Pinpoint the cell where the given text exists, returning its [X, Y] midpoint coordinate. 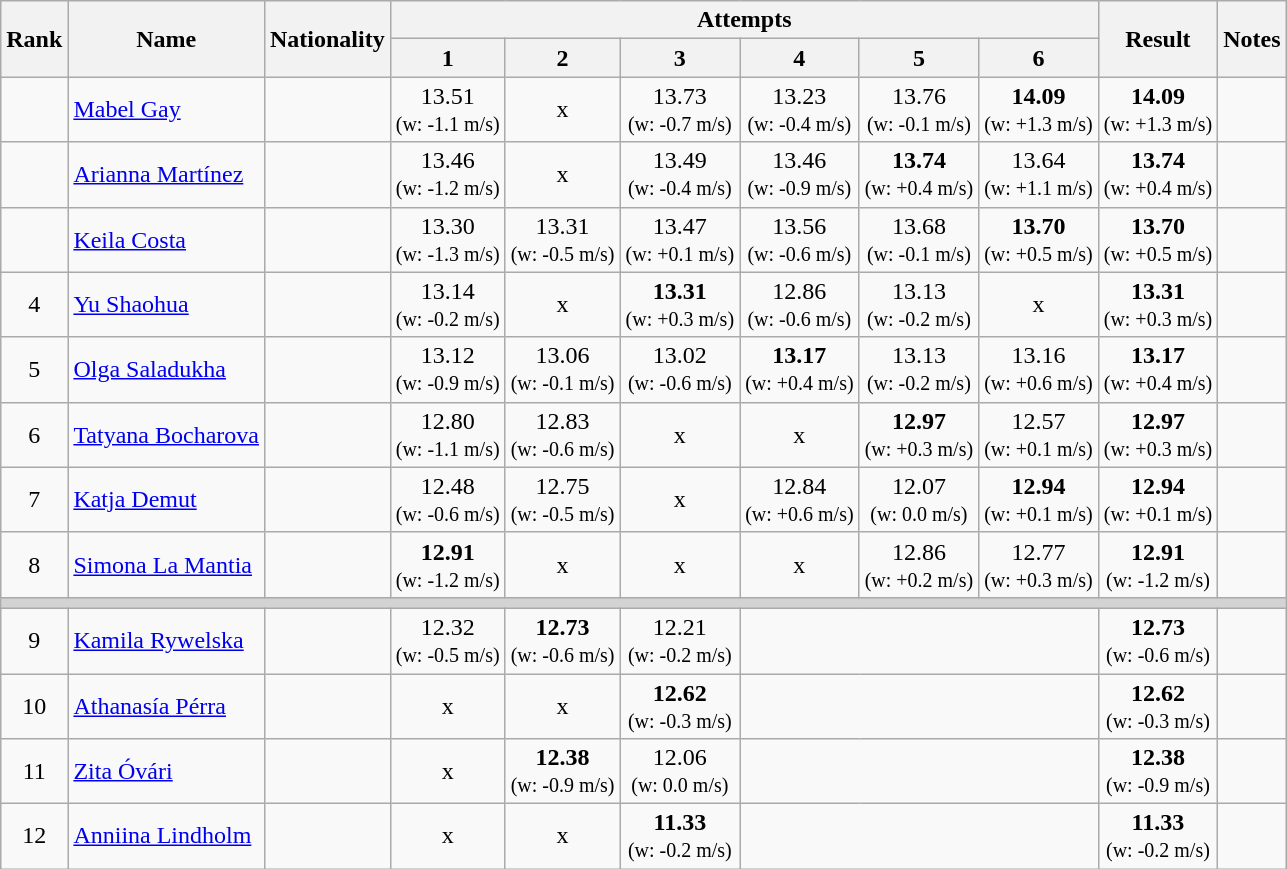
13.70(w: +0.5 m/s) [1039, 240]
13.23(w: -0.4 m/s) [800, 110]
8 [34, 564]
10 [34, 706]
Athanasía Pérra [166, 706]
12.94 (w: +0.1 m/s) [1158, 500]
13.73(w: -0.7 m/s) [680, 110]
13.49(w: -0.4 m/s) [680, 174]
13.31(w: +0.3 m/s) [680, 304]
13.56(w: -0.6 m/s) [800, 240]
13.68(w: -0.1 m/s) [919, 240]
12.80(w: -1.1 m/s) [448, 434]
Anniina Lindholm [166, 836]
13.30(w: -1.3 m/s) [448, 240]
12.48(w: -0.6 m/s) [448, 500]
12.97 (w: +0.3 m/s) [1158, 434]
14.09(w: +1.3 m/s) [1039, 110]
13.76(w: -0.1 m/s) [919, 110]
12.38(w: -0.9 m/s) [562, 772]
13.64(w: +1.1 m/s) [1039, 174]
13.06(w: -0.1 m/s) [562, 370]
3 [680, 58]
Result [1158, 39]
Mabel Gay [166, 110]
Attempts [744, 20]
13.31(w: -0.5 m/s) [562, 240]
12.83(w: -0.6 m/s) [562, 434]
9 [34, 640]
13.74 (w: +0.4 m/s) [1158, 174]
13.17 (w: +0.4 m/s) [1158, 370]
12.06(w: 0.0 m/s) [680, 772]
12.32(w: -0.5 m/s) [448, 640]
12.73(w: -0.6 m/s) [562, 640]
Rank [34, 39]
12.77(w: +0.3 m/s) [1039, 564]
Name [166, 39]
Keila Costa [166, 240]
13.16(w: +0.6 m/s) [1039, 370]
12.91(w: -1.2 m/s) [448, 564]
Olga Saladukha [166, 370]
Nationality [327, 39]
13.02(w: -0.6 m/s) [680, 370]
12.75(w: -0.5 m/s) [562, 500]
12.62 (w: -0.3 m/s) [1158, 706]
12.57(w: +0.1 m/s) [1039, 434]
7 [34, 500]
12.38 (w: -0.9 m/s) [1158, 772]
2 [562, 58]
12.21(w: -0.2 m/s) [680, 640]
12.94(w: +0.1 m/s) [1039, 500]
14.09 (w: +1.3 m/s) [1158, 110]
12 [34, 836]
12.73 (w: -0.6 m/s) [1158, 640]
11.33(w: -0.2 m/s) [680, 836]
13.12(w: -0.9 m/s) [448, 370]
12.84(w: +0.6 m/s) [800, 500]
Arianna Martínez [166, 174]
Katja Demut [166, 500]
12.86(w: -0.6 m/s) [800, 304]
13.51(w: -1.1 m/s) [448, 110]
Zita Óvári [166, 772]
13.31 (w: +0.3 m/s) [1158, 304]
12.97(w: +0.3 m/s) [919, 434]
1 [448, 58]
Tatyana Bocharova [166, 434]
12.86(w: +0.2 m/s) [919, 564]
Simona La Mantia [166, 564]
13.47(w: +0.1 m/s) [680, 240]
12.62(w: -0.3 m/s) [680, 706]
12.07(w: 0.0 m/s) [919, 500]
13.14(w: -0.2 m/s) [448, 304]
11 [34, 772]
13.46(w: -0.9 m/s) [800, 174]
Yu Shaohua [166, 304]
13.70 (w: +0.5 m/s) [1158, 240]
12.91 (w: -1.2 m/s) [1158, 564]
11.33 (w: -0.2 m/s) [1158, 836]
13.74(w: +0.4 m/s) [919, 174]
Kamila Rywelska [166, 640]
13.17(w: +0.4 m/s) [800, 370]
13.46(w: -1.2 m/s) [448, 174]
Notes [1252, 39]
